Return the [X, Y] coordinate for the center point of the cell that contains the specified text.  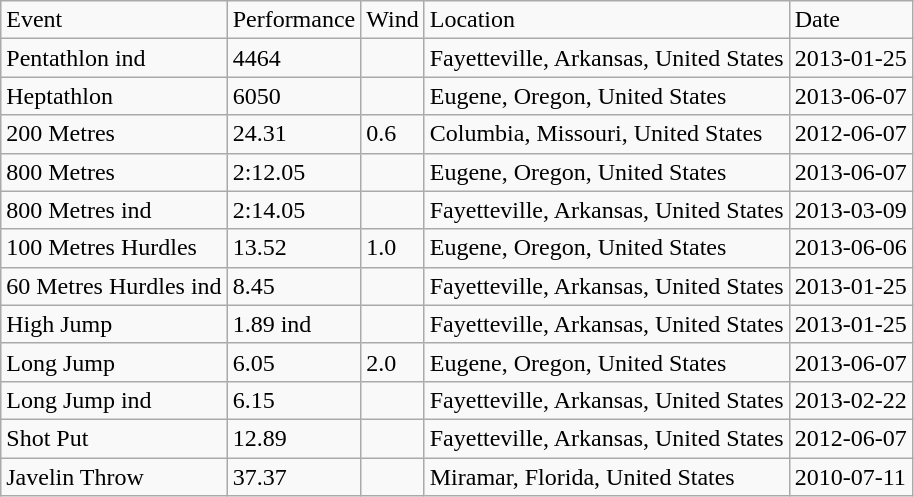
2:14.05 [294, 210]
Heptathlon [114, 96]
2013-03-09 [850, 210]
4464 [294, 58]
200 Metres [114, 134]
1.0 [392, 248]
800 Metres ind [114, 210]
6.05 [294, 362]
Date [850, 20]
High Jump [114, 324]
2013-02-22 [850, 400]
Location [606, 20]
2013-06-06 [850, 248]
60 Metres Hurdles ind [114, 286]
13.52 [294, 248]
2010-07-11 [850, 477]
Miramar, Florida, United States [606, 477]
Columbia, Missouri, United States [606, 134]
0.6 [392, 134]
Shot Put [114, 438]
Javelin Throw [114, 477]
Long Jump [114, 362]
1.89 ind [294, 324]
6050 [294, 96]
24.31 [294, 134]
800 Metres [114, 172]
8.45 [294, 286]
12.89 [294, 438]
100 Metres Hurdles [114, 248]
6.15 [294, 400]
Event [114, 20]
Wind [392, 20]
37.37 [294, 477]
2:12.05 [294, 172]
2.0 [392, 362]
Pentathlon ind [114, 58]
Long Jump ind [114, 400]
Performance [294, 20]
